Detect which cell encompasses the target text, then output its [X, Y] center coordinate. 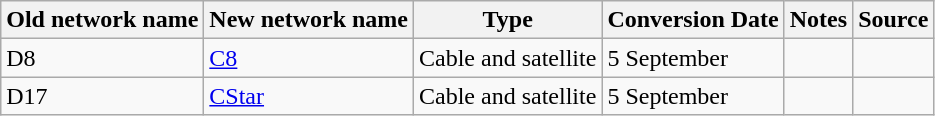
Old network name [102, 20]
Source [894, 20]
Type [508, 20]
Notes [818, 20]
D8 [102, 58]
C8 [309, 58]
CStar [309, 96]
New network name [309, 20]
Conversion Date [693, 20]
D17 [102, 96]
